From the cell containing the given text, extract its center point as (X, Y) coordinate. 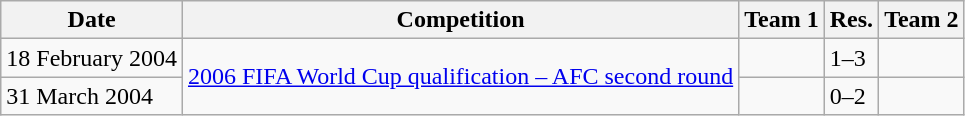
Team 1 (782, 20)
Competition (460, 20)
18 February 2004 (92, 58)
1–3 (851, 58)
Res. (851, 20)
Team 2 (922, 20)
31 March 2004 (92, 96)
2006 FIFA World Cup qualification – AFC second round (460, 77)
0–2 (851, 96)
Date (92, 20)
